Provide the (x, y) coordinate of the cell's center where the given text is located.  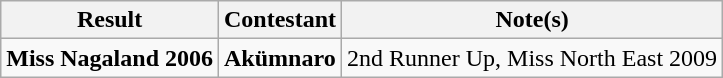
Contestant (280, 20)
Akümnaro (280, 58)
2nd Runner Up, Miss North East 2009 (532, 58)
Miss Nagaland 2006 (110, 58)
Result (110, 20)
Note(s) (532, 20)
